Extract the (X, Y) coordinate from the center of the cell holding the provided text.  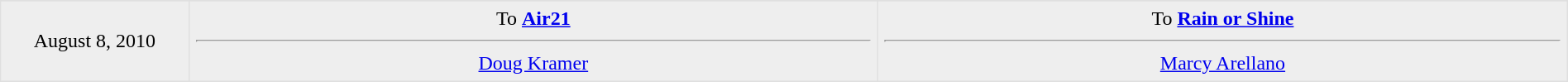
To Air21Doug Kramer (533, 41)
To Rain or ShineMarcy Arellano (1223, 41)
August 8, 2010 (94, 41)
